Extract the (X, Y) coordinate from the center of the cell holding the provided text.  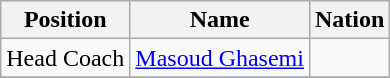
Position (66, 20)
Name (220, 20)
Nation (349, 20)
Masoud Ghasemi (220, 58)
Head Coach (66, 58)
